Capture the cell that displays the provided text and extract its (x, y) central coordinate. 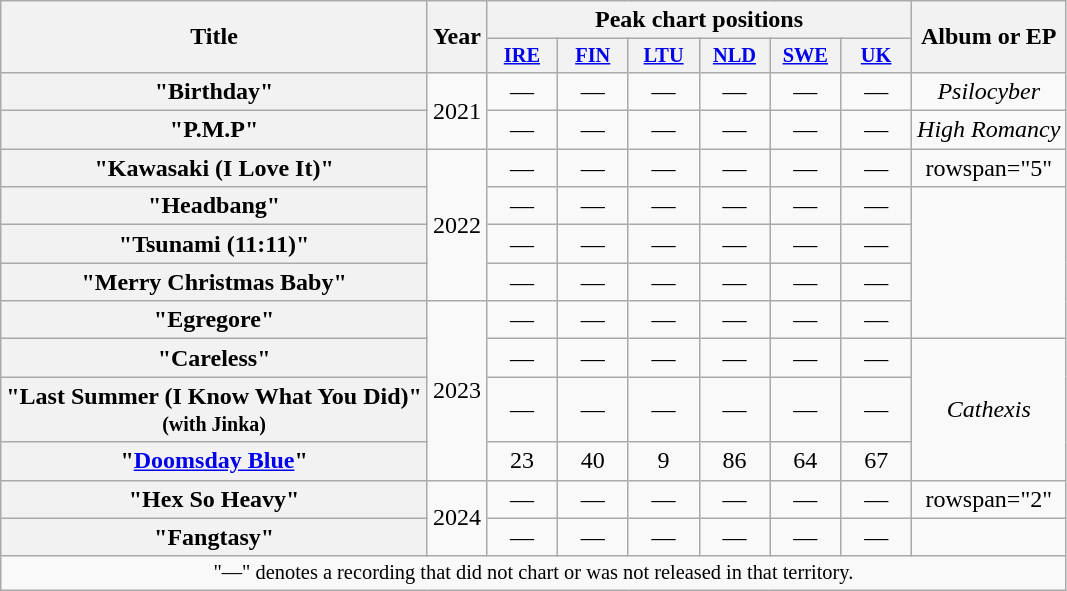
"Fangtasy" (214, 537)
"Last Summer (I Know What You Did)"(with Jinka) (214, 410)
rowspan="5" (989, 168)
SWE (806, 56)
FIN (592, 56)
Psilocyber (989, 91)
"Kawasaki (I Love It)" (214, 168)
"—" denotes a recording that did not chart or was not released in that territory. (534, 573)
IRE (522, 56)
"Careless" (214, 358)
9 (664, 461)
"Egregore" (214, 320)
"P.M.P" (214, 130)
40 (592, 461)
2021 (456, 110)
UK (876, 56)
Year (456, 37)
"Tsunami (11:11)" (214, 244)
"Merry Christmas Baby" (214, 282)
Album or EP (989, 37)
23 (522, 461)
rowspan="2" (989, 499)
2022 (456, 225)
64 (806, 461)
"Hex So Heavy" (214, 499)
Peak chart positions (698, 20)
High Romancy (989, 130)
67 (876, 461)
2023 (456, 390)
"Doomsday Blue" (214, 461)
Title (214, 37)
NLD (734, 56)
"Birthday" (214, 91)
2024 (456, 518)
LTU (664, 56)
86 (734, 461)
"Headbang" (214, 206)
Cathexis (989, 410)
